Identify which cell holds the provided text, then report its (x, y) central coordinate. 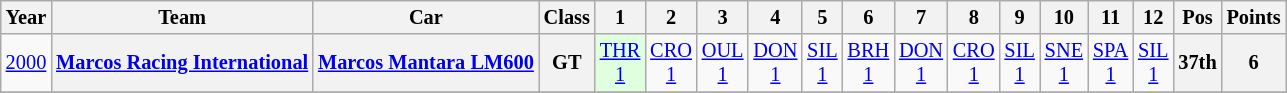
Car (426, 17)
Points (1254, 17)
Marcos Racing International (182, 63)
Team (182, 17)
SNE1 (1064, 63)
Year (26, 17)
37th (1197, 63)
11 (1110, 17)
4 (775, 17)
2000 (26, 63)
8 (974, 17)
2 (671, 17)
1 (620, 17)
Marcos Mantara LM600 (426, 63)
GT (567, 63)
BRH1 (869, 63)
7 (921, 17)
12 (1153, 17)
5 (822, 17)
OUL1 (723, 63)
10 (1064, 17)
Pos (1197, 17)
9 (1020, 17)
3 (723, 17)
Class (567, 17)
SPA1 (1110, 63)
THR1 (620, 63)
